For the text-containing cell, return its midpoint in (x, y) coordinate format. 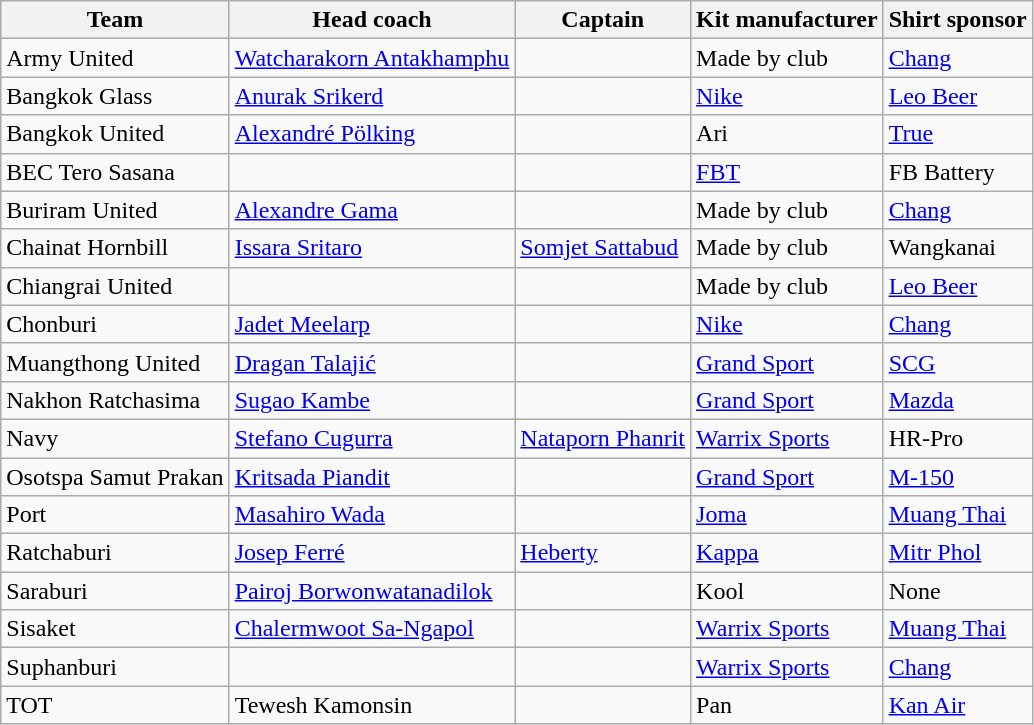
Navy (115, 438)
None (958, 591)
Kan Air (958, 705)
Ratchaburi (115, 553)
Masahiro Wada (372, 515)
SCG (958, 362)
Joma (788, 515)
Nataporn Phanrit (603, 438)
Chiangrai United (115, 286)
TOT (115, 705)
Shirt sponsor (958, 20)
HR-Pro (958, 438)
Issara Sritaro (372, 248)
FBT (788, 172)
Wangkanai (958, 248)
Sugao Kambe (372, 400)
Alexandre Gama (372, 210)
Saraburi (115, 591)
Pan (788, 705)
Osotspa Samut Prakan (115, 477)
Chonburi (115, 324)
Watcharakorn Antakhamphu (372, 58)
Team (115, 20)
Head coach (372, 20)
Mitr Phol (958, 553)
Josep Ferré (372, 553)
Heberty (603, 553)
Anurak Srikerd (372, 96)
Chainat Hornbill (115, 248)
True (958, 134)
FB Battery (958, 172)
Suphanburi (115, 667)
BEC Tero Sasana (115, 172)
Kappa (788, 553)
Alexandré Pölking (372, 134)
Chalermwoot Sa-Ngapol (372, 629)
Stefano Cugurra (372, 438)
Sisaket (115, 629)
Captain (603, 20)
Nakhon Ratchasima (115, 400)
M-150 (958, 477)
Port (115, 515)
Jadet Meelarp (372, 324)
Kool (788, 591)
Kritsada Piandit (372, 477)
Kit manufacturer (788, 20)
Buriram United (115, 210)
Somjet Sattabud (603, 248)
Bangkok Glass (115, 96)
Tewesh Kamonsin (372, 705)
Ari (788, 134)
Bangkok United (115, 134)
Army United (115, 58)
Muangthong United (115, 362)
Mazda (958, 400)
Pairoj Borwonwatanadilok (372, 591)
Dragan Talajić (372, 362)
